For the text-containing cell, return its midpoint in [x, y] coordinate format. 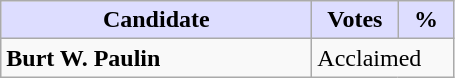
Candidate [156, 20]
% [426, 20]
Votes [355, 20]
Acclaimed [383, 58]
Burt W. Paulin [156, 58]
